Detect which cell encompasses the target text, then output its [x, y] center coordinate. 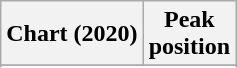
Chart (2020) [72, 34]
Peakposition [189, 34]
